Scan for the cell matching the given text and deliver its (X, Y) coordinate at center. 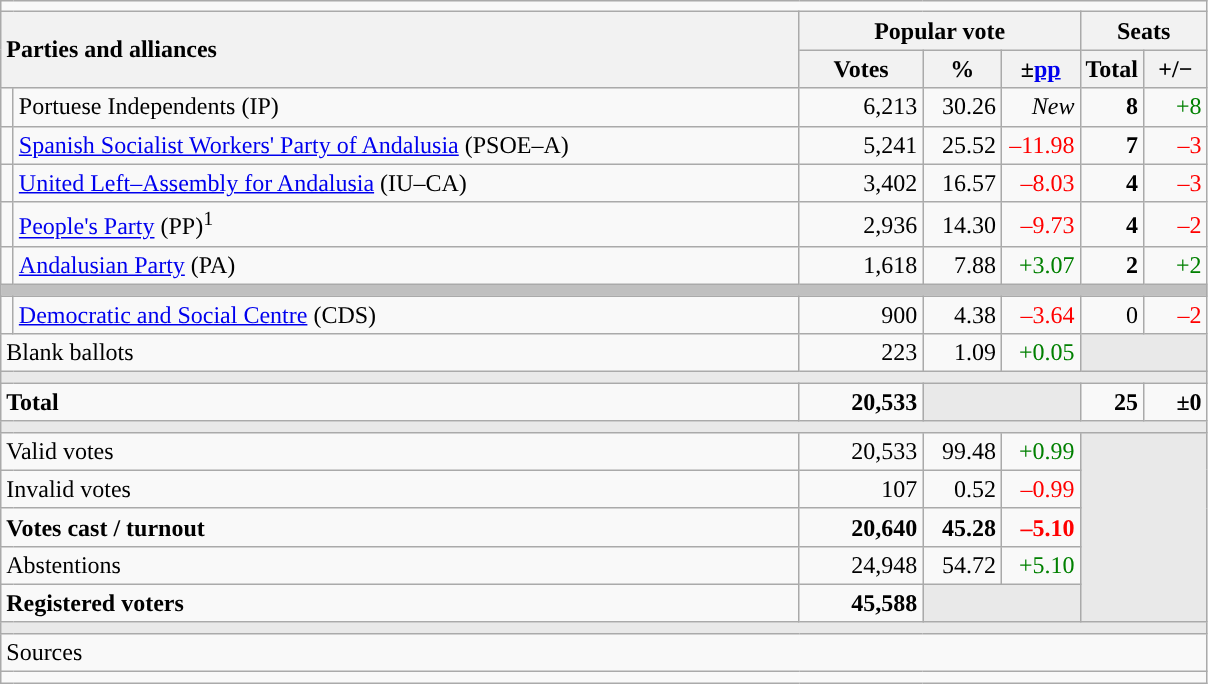
25 (1112, 402)
People's Party (PP)1 (406, 224)
16.57 (962, 183)
2,936 (861, 224)
Sources (604, 652)
45,588 (861, 603)
% (962, 69)
Votes (861, 69)
30.26 (962, 107)
3,402 (861, 183)
+5.10 (1040, 565)
+0.05 (1040, 353)
±pp (1040, 69)
20,640 (861, 527)
+3.07 (1040, 266)
Spanish Socialist Workers' Party of Andalusia (PSOE–A) (406, 145)
7.88 (962, 266)
±0 (1176, 402)
Andalusian Party (PA) (406, 266)
6,213 (861, 107)
New (1040, 107)
–8.03 (1040, 183)
0.52 (962, 489)
223 (861, 353)
Parties and alliances (400, 50)
24,948 (861, 565)
–3.64 (1040, 315)
+/− (1176, 69)
900 (861, 315)
–0.99 (1040, 489)
–9.73 (1040, 224)
5,241 (861, 145)
United Left–Assembly for Andalusia (IU–CA) (406, 183)
2 (1112, 266)
Registered voters (400, 603)
8 (1112, 107)
1,618 (861, 266)
–5.10 (1040, 527)
Democratic and Social Centre (CDS) (406, 315)
+2 (1176, 266)
–11.98 (1040, 145)
4.38 (962, 315)
Popular vote (940, 31)
107 (861, 489)
+8 (1176, 107)
Valid votes (400, 451)
45.28 (962, 527)
Seats (1144, 31)
Invalid votes (400, 489)
99.48 (962, 451)
7 (1112, 145)
Votes cast / turnout (400, 527)
+0.99 (1040, 451)
Blank ballots (400, 353)
1.09 (962, 353)
Portuese Independents (IP) (406, 107)
25.52 (962, 145)
Abstentions (400, 565)
54.72 (962, 565)
0 (1112, 315)
14.30 (962, 224)
